Determine the (X, Y) coordinate at the center of the cell enclosing the given text.  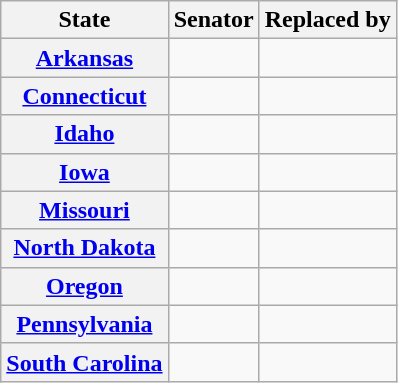
State (84, 20)
Oregon (84, 286)
Idaho (84, 134)
Missouri (84, 210)
Pennsylvania (84, 324)
Iowa (84, 172)
South Carolina (84, 362)
Replaced by (328, 20)
Connecticut (84, 96)
Arkansas (84, 58)
Senator (214, 20)
North Dakota (84, 248)
